Scan for the cell matching the given text and deliver its (X, Y) coordinate at center. 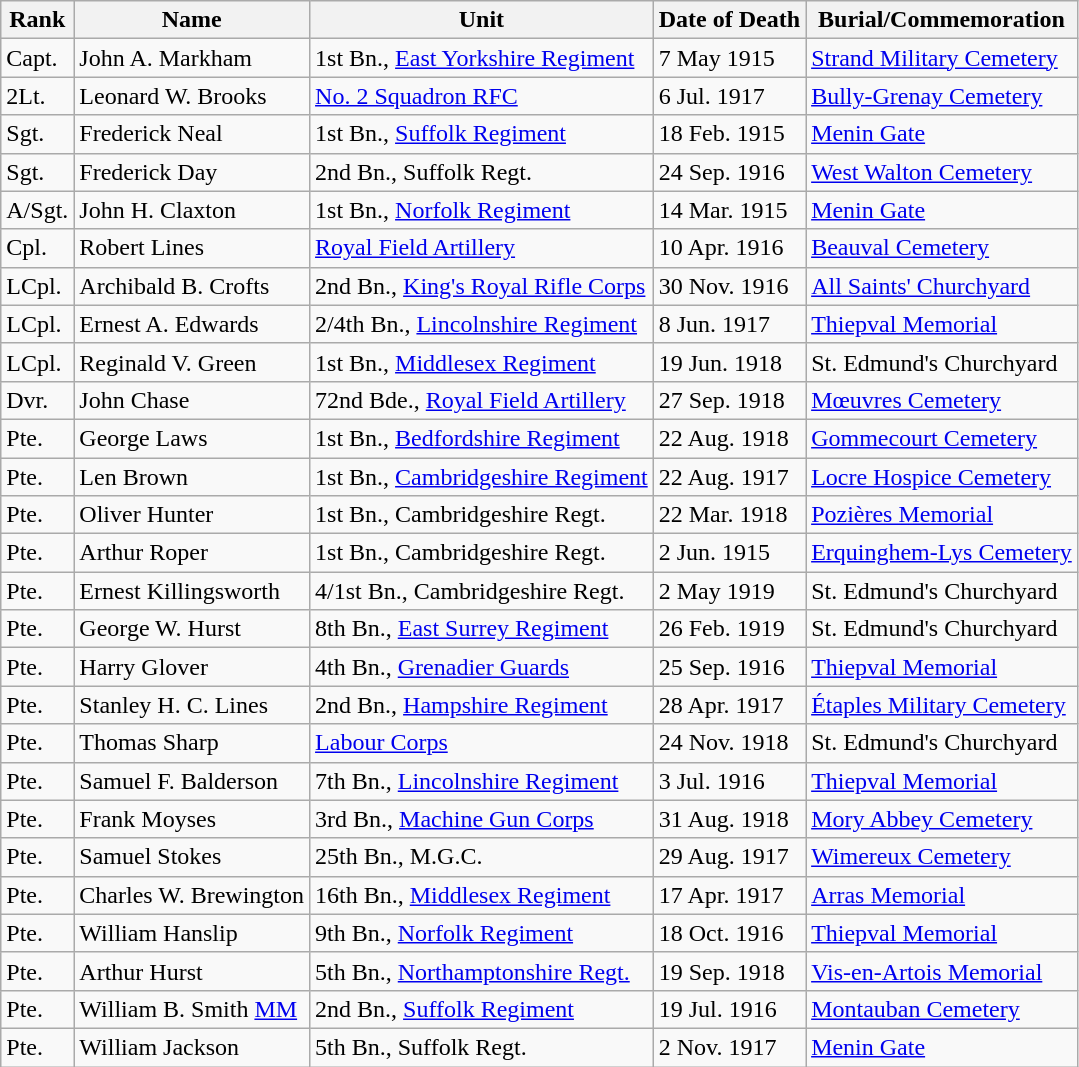
24 Nov. 1918 (729, 743)
Capt. (38, 58)
10 Apr. 1916 (729, 248)
Cpl. (38, 248)
5th Bn., Northamptonshire Regt. (482, 971)
28 Apr. 1917 (729, 705)
18 Oct. 1916 (729, 933)
16th Bn., Middlesex Regiment (482, 895)
4th Bn., Grenadier Guards (482, 667)
1st Bn., Norfolk Regiment (482, 210)
No. 2 Squadron RFC (482, 96)
Harry Glover (192, 667)
West Walton Cemetery (942, 172)
William B. Smith MM (192, 1009)
72nd Bde., Royal Field Artillery (482, 400)
27 Sep. 1918 (729, 400)
Arthur Roper (192, 553)
Mory Abbey Cemetery (942, 819)
25 Sep. 1916 (729, 667)
17 Apr. 1917 (729, 895)
1st Bn., Bedfordshire Regiment (482, 438)
26 Feb. 1919 (729, 629)
9th Bn., Norfolk Regiment (482, 933)
Thomas Sharp (192, 743)
Date of Death (729, 20)
1st Bn., Cambridgeshire Regiment (482, 477)
7 May 1915 (729, 58)
Vis-en-Artois Memorial (942, 971)
31 Aug. 1918 (729, 819)
Labour Corps (482, 743)
2nd Bn., King's Royal Rifle Corps (482, 286)
2 Jun. 1915 (729, 553)
Archibald B. Crofts (192, 286)
Étaples Military Cemetery (942, 705)
Charles W. Brewington (192, 895)
Montauban Cemetery (942, 1009)
29 Aug. 1917 (729, 857)
Robert Lines (192, 248)
George W. Hurst (192, 629)
Bully-Grenay Cemetery (942, 96)
Reginald V. Green (192, 362)
2nd Bn., Suffolk Regiment (482, 1009)
6 Jul. 1917 (729, 96)
William Jackson (192, 1047)
5th Bn., Suffolk Regt. (482, 1047)
Frederick Neal (192, 134)
4/1st Bn., Cambridgeshire Regt. (482, 591)
Ernest A. Edwards (192, 324)
Beauval Cemetery (942, 248)
2Lt. (38, 96)
Burial/Commemoration (942, 20)
John H. Claxton (192, 210)
18 Feb. 1915 (729, 134)
2nd Bn., Hampshire Regiment (482, 705)
Stanley H. C. Lines (192, 705)
Frank Moyses (192, 819)
19 Jul. 1916 (729, 1009)
1st Bn., Middlesex Regiment (482, 362)
Oliver Hunter (192, 515)
24 Sep. 1916 (729, 172)
Name (192, 20)
Arras Memorial (942, 895)
2 Nov. 1917 (729, 1047)
Mœuvres Cemetery (942, 400)
Arthur Hurst (192, 971)
3rd Bn., Machine Gun Corps (482, 819)
Frederick Day (192, 172)
Samuel Stokes (192, 857)
8th Bn., East Surrey Regiment (482, 629)
John A. Markham (192, 58)
Samuel F. Balderson (192, 781)
22 Aug. 1917 (729, 477)
3 Jul. 1916 (729, 781)
2/4th Bn., Lincolnshire Regiment (482, 324)
Rank (38, 20)
14 Mar. 1915 (729, 210)
1st Bn., East Yorkshire Regiment (482, 58)
1st Bn., Suffolk Regiment (482, 134)
Locre Hospice Cemetery (942, 477)
Pozières Memorial (942, 515)
22 Aug. 1918 (729, 438)
Leonard W. Brooks (192, 96)
John Chase (192, 400)
Erquinghem-Lys Cemetery (942, 553)
2 May 1919 (729, 591)
22 Mar. 1918 (729, 515)
Gommecourt Cemetery (942, 438)
30 Nov. 1916 (729, 286)
Dvr. (38, 400)
All Saints' Churchyard (942, 286)
A/Sgt. (38, 210)
8 Jun. 1917 (729, 324)
Unit (482, 20)
Ernest Killingsworth (192, 591)
2nd Bn., Suffolk Regt. (482, 172)
Strand Military Cemetery (942, 58)
7th Bn., Lincolnshire Regiment (482, 781)
George Laws (192, 438)
William Hanslip (192, 933)
19 Jun. 1918 (729, 362)
Len Brown (192, 477)
Wimereux Cemetery (942, 857)
Royal Field Artillery (482, 248)
25th Bn., M.G.C. (482, 857)
19 Sep. 1918 (729, 971)
